Identify which cell holds the provided text, then report its (X, Y) central coordinate. 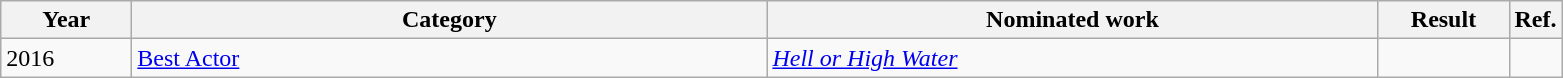
Ref. (1536, 20)
Result (1444, 20)
Hell or High Water (1072, 58)
2016 (66, 58)
Best Actor (450, 58)
Nominated work (1072, 20)
Year (66, 20)
Category (450, 20)
